Return the (x, y) coordinate for the center point of the cell that contains the specified text.  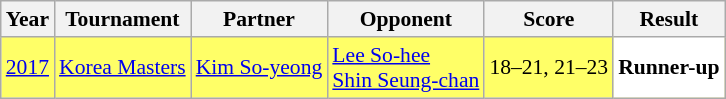
Year (28, 19)
Lee So-hee Shin Seung-chan (406, 68)
Result (668, 19)
Korea Masters (122, 68)
Runner-up (668, 68)
Tournament (122, 19)
Score (548, 19)
Kim So-yeong (260, 68)
18–21, 21–23 (548, 68)
Partner (260, 19)
Opponent (406, 19)
2017 (28, 68)
